Return the [x, y] coordinate for the center point of the cell that contains the specified text.  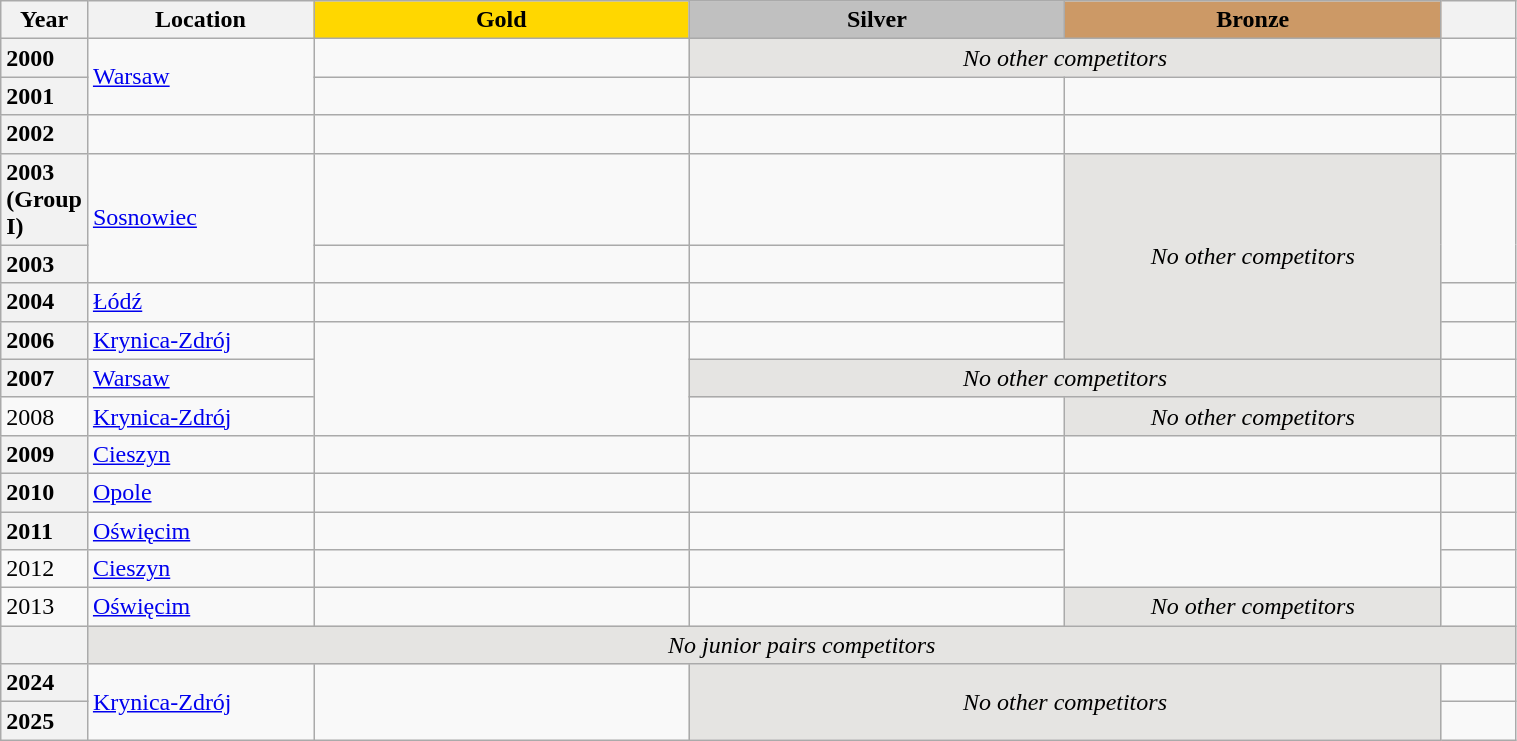
2010 [44, 492]
Opole [200, 492]
Sosnowiec [200, 218]
2009 [44, 454]
2003 [44, 264]
2000 [44, 58]
No junior pairs competitors [802, 645]
2004 [44, 302]
Bronze [1253, 20]
Łódź [200, 302]
2008 [44, 416]
Gold [502, 20]
Location [200, 20]
2013 [44, 607]
Silver [877, 20]
2024 [44, 683]
2007 [44, 378]
Year [44, 20]
2025 [44, 721]
2003(Group I) [44, 199]
2012 [44, 569]
2006 [44, 340]
2001 [44, 96]
2011 [44, 531]
2002 [44, 134]
